From the cell containing the given text, extract its center point as [x, y] coordinate. 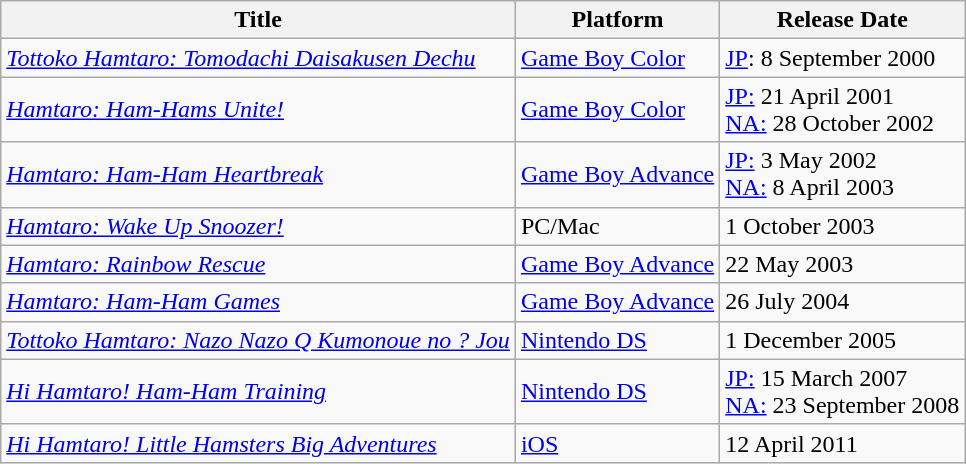
1 October 2003 [842, 226]
Tottoko Hamtaro: Tomodachi Daisakusen Dechu [258, 58]
Hamtaro: Ham-Ham Heartbreak [258, 174]
JP: 21 April 2001NA: 28 October 2002 [842, 110]
PC/Mac [617, 226]
12 April 2011 [842, 443]
26 July 2004 [842, 302]
Hamtaro: Ham-Hams Unite! [258, 110]
JP: 15 March 2007NA: 23 September 2008 [842, 392]
22 May 2003 [842, 264]
Hamtaro: Rainbow Rescue [258, 264]
JP: 8 September 2000 [842, 58]
Hi Hamtaro! Ham-Ham Training [258, 392]
Title [258, 20]
Release Date [842, 20]
Hamtaro: Ham-Ham Games [258, 302]
Hamtaro: Wake Up Snoozer! [258, 226]
JP: 3 May 2002NA: 8 April 2003 [842, 174]
1 December 2005 [842, 340]
Hi Hamtaro! Little Hamsters Big Adventures [258, 443]
Tottoko Hamtaro: Nazo Nazo Q Kumonoue no ? Jou [258, 340]
iOS [617, 443]
Platform [617, 20]
